For the text-containing cell, return its midpoint in [x, y] coordinate format. 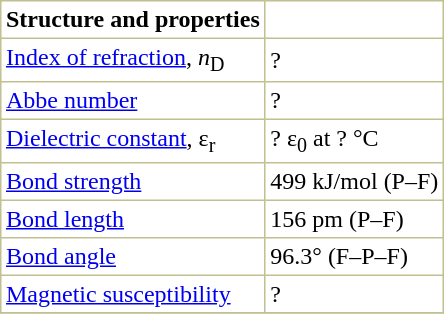
Dielectric constant, εr [133, 142]
Bond length [133, 220]
156 pm (P–F) [354, 220]
? ε0 at ? °C [354, 142]
Structure and properties [133, 20]
499 kJ/mol (P–F) [354, 182]
96.3° (F–P–F) [354, 257]
Index of refraction, nD [133, 60]
Bond angle [133, 257]
Bond strength [133, 182]
Magnetic susceptibility [133, 295]
Abbe number [133, 101]
